For the text-containing cell, return its midpoint in (X, Y) coordinate format. 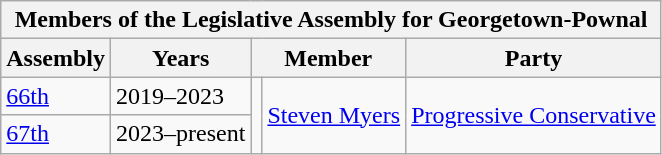
Years (180, 58)
Steven Myers (334, 115)
67th (56, 134)
Assembly (56, 58)
Members of the Legislative Assembly for Georgetown-Pownal (332, 20)
Member (328, 58)
2023–present (180, 134)
Progressive Conservative (534, 115)
66th (56, 96)
Party (534, 58)
2019–2023 (180, 96)
